Return the (X, Y) coordinate for the center point of the cell that contains the specified text.  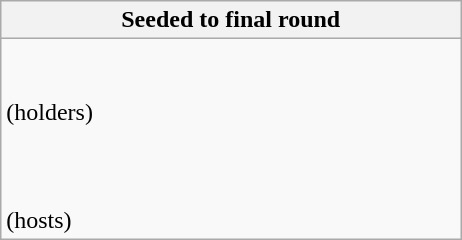
Seeded to final round (231, 20)
(holders) (hosts) (231, 139)
